Return the [x, y] coordinate for the center point of the cell that contains the specified text.  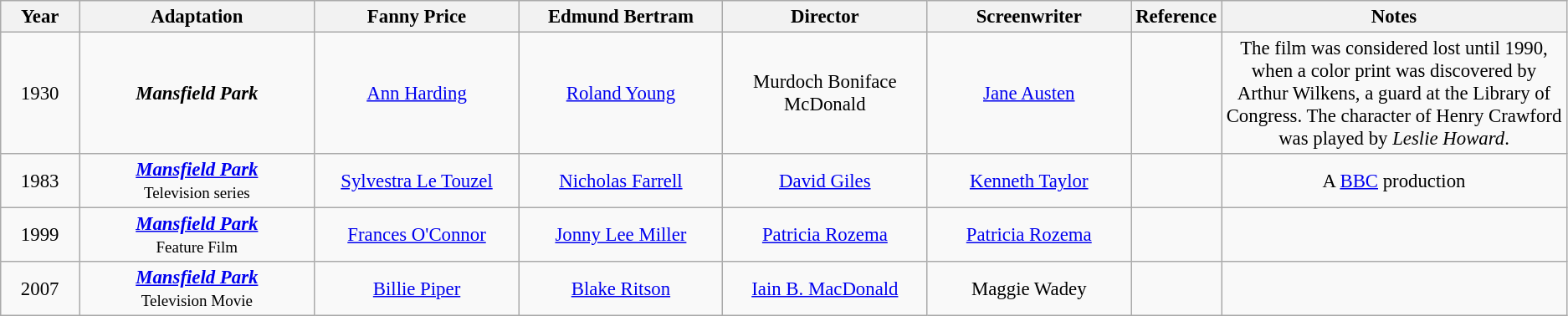
Reference [1176, 17]
Jane Austen [1029, 94]
Year [40, 17]
1983 [40, 181]
Edmund Bertram [621, 17]
Notes [1394, 17]
Fanny Price [417, 17]
Frances O'Connor [417, 236]
Nicholas Farrell [621, 181]
Kenneth Taylor [1029, 181]
Mansfield Park [197, 94]
Ann Harding [417, 94]
Mansfield ParkFeature Film [197, 236]
David Giles [825, 181]
1999 [40, 236]
A BBC production [1394, 181]
Iain B. MacDonald [825, 289]
Maggie Wadey [1029, 289]
Billie Piper [417, 289]
Adaptation [197, 17]
Mansfield Park Television series [197, 181]
Screenwriter [1029, 17]
1930 [40, 94]
Roland Young [621, 94]
Murdoch Boniface McDonald [825, 94]
Mansfield ParkTelevision Movie [197, 289]
Blake Ritson [621, 289]
Director [825, 17]
2007 [40, 289]
Sylvestra Le Touzel [417, 181]
Jonny Lee Miller [621, 236]
